Capture the cell that displays the provided text and extract its [X, Y] central coordinate. 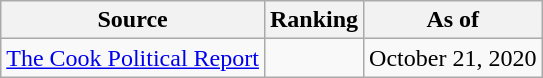
As of [453, 20]
The Cook Political Report [133, 58]
Source [133, 20]
Ranking [314, 20]
October 21, 2020 [453, 58]
